Provide the (X, Y) coordinate of the cell's center where the given text is located.  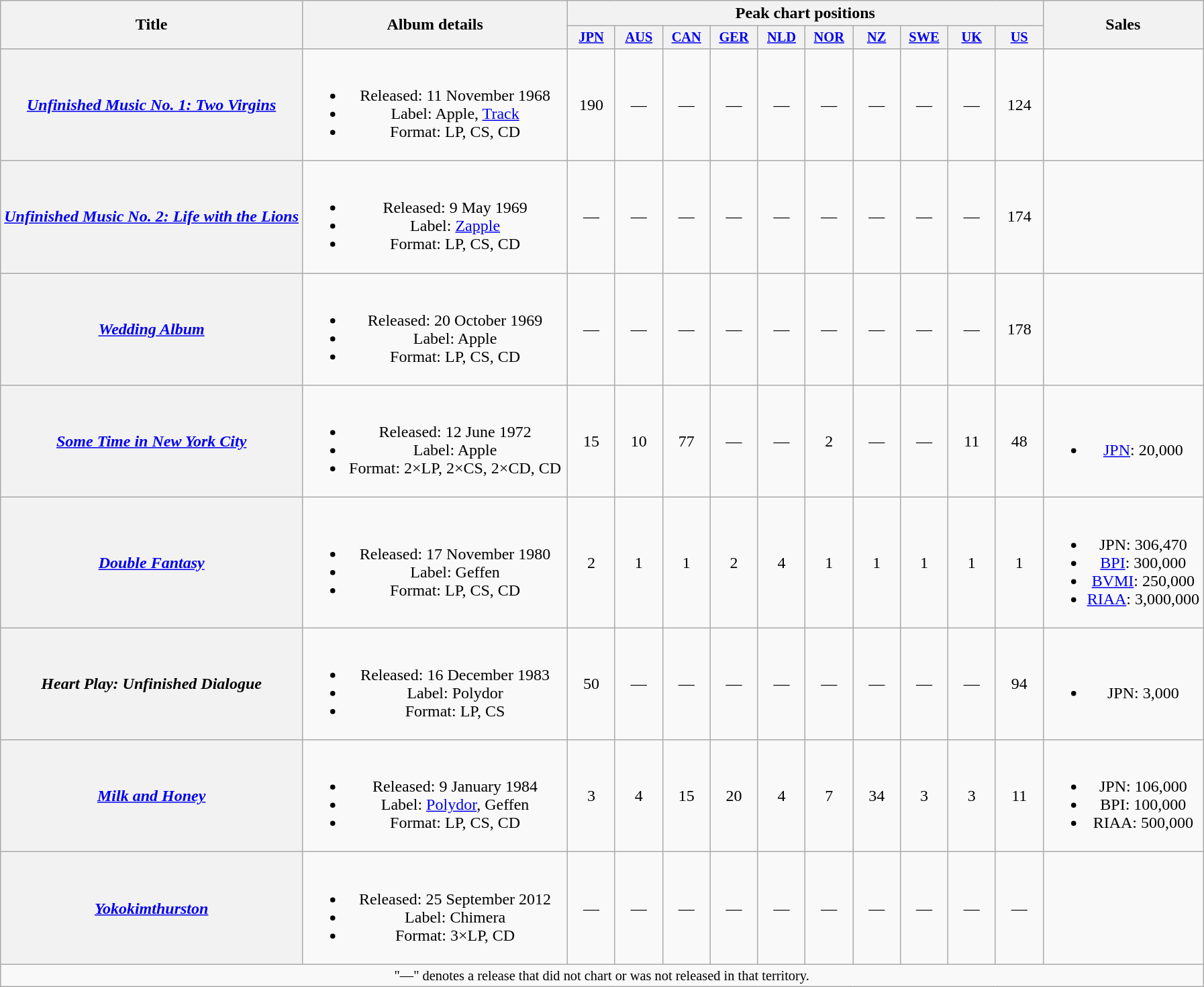
Released: 20 October 1969Label: AppleFormat: LP, CS, CD (435, 329)
50 (592, 684)
SWE (925, 38)
AUS (639, 38)
Released: 17 November 1980Label: GeffenFormat: LP, CS, CD (435, 563)
190 (592, 105)
124 (1019, 105)
Released: 9 January 1984Label: Polydor, GeffenFormat: LP, CS, CD (435, 796)
Released: 16 December 1983Label: PolydorFormat: LP, CS (435, 684)
Peak chart positions (805, 13)
174 (1019, 218)
Heart Play: Unfinished Dialogue (152, 684)
Released: 11 November 1968Label: Apple, TrackFormat: LP, CS, CD (435, 105)
NOR (830, 38)
UK (972, 38)
77 (686, 442)
CAN (686, 38)
JPN: 3,000 (1123, 684)
48 (1019, 442)
Some Time in New York City (152, 442)
NLD (781, 38)
GER (734, 38)
US (1019, 38)
10 (639, 442)
JPN (592, 38)
178 (1019, 329)
Wedding Album (152, 329)
Yokokimthurston (152, 908)
Milk and Honey (152, 796)
"—" denotes a release that did not chart or was not released in that territory. (602, 976)
Released: 25 September 2012Label: ChimeraFormat: 3×LP, CD (435, 908)
94 (1019, 684)
20 (734, 796)
JPN: 20,000 (1123, 442)
34 (876, 796)
Released: 12 June 1972Label: AppleFormat: 2×LP, 2×CS, 2×CD, CD (435, 442)
Double Fantasy (152, 563)
NZ (876, 38)
JPN: 306,470BPI: 300,000BVMI: 250,000RIAA: 3,000,000 (1123, 563)
Released: 9 May 1969Label: ZappleFormat: LP, CS, CD (435, 218)
Sales (1123, 25)
Unfinished Music No. 1: Two Virgins (152, 105)
Album details (435, 25)
Unfinished Music No. 2: Life with the Lions (152, 218)
7 (830, 796)
JPN: 106,000BPI: 100,000RIAA: 500,000 (1123, 796)
Title (152, 25)
